Provide the (X, Y) coordinate of the cell's center where the given text is located.  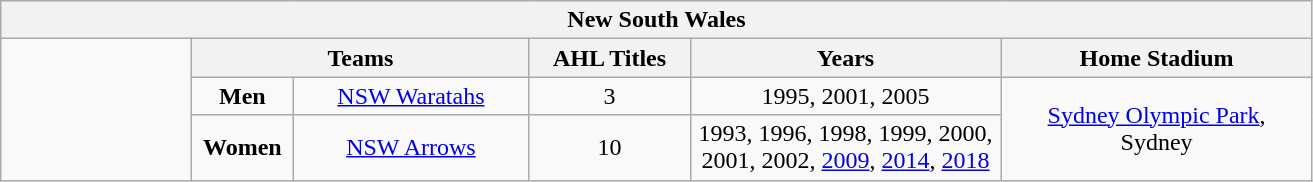
New South Wales (656, 20)
Men (242, 96)
1993, 1996, 1998, 1999, 2000,2001, 2002, 2009, 2014, 2018 (846, 148)
10 (610, 148)
Years (846, 58)
Home Stadium (1156, 58)
Women (242, 148)
NSW Arrows (411, 148)
1995, 2001, 2005 (846, 96)
Teams (360, 58)
3 (610, 96)
Sydney Olympic Park,Sydney (1156, 128)
AHL Titles (610, 58)
NSW Waratahs (411, 96)
